Identify which cell holds the provided text, then report its [X, Y] central coordinate. 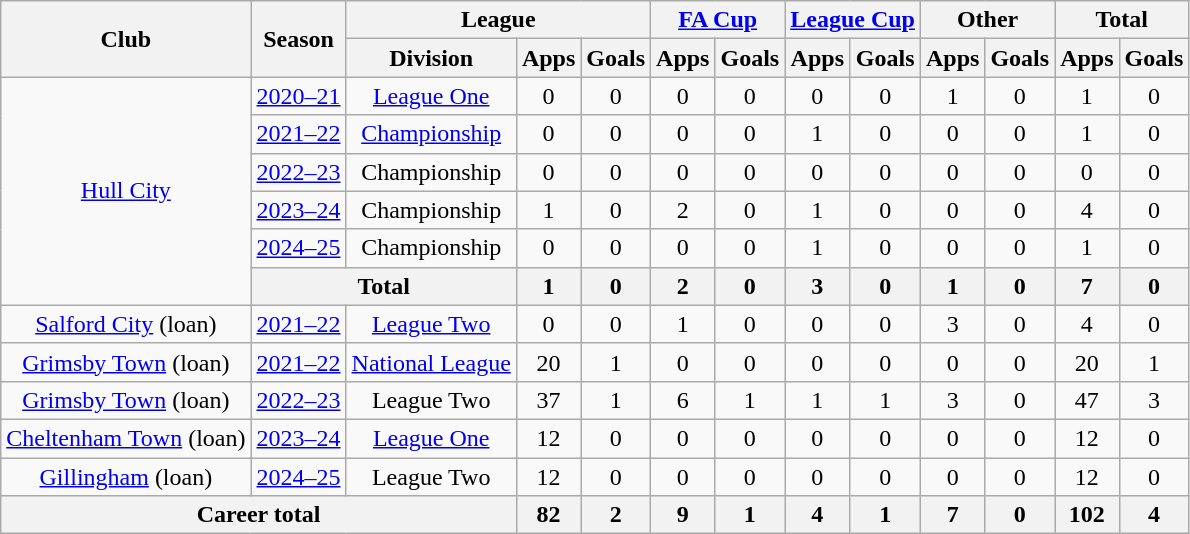
6 [683, 400]
Cheltenham Town (loan) [126, 438]
102 [1087, 515]
League [498, 20]
Season [298, 39]
Gillingham (loan) [126, 477]
League Cup [853, 20]
37 [548, 400]
Salford City (loan) [126, 324]
47 [1087, 400]
Other [987, 20]
Hull City [126, 191]
Division [431, 58]
82 [548, 515]
Career total [259, 515]
FA Cup [718, 20]
National League [431, 362]
2020–21 [298, 96]
9 [683, 515]
Club [126, 39]
